Identify which cell holds the provided text, then report its [X, Y] central coordinate. 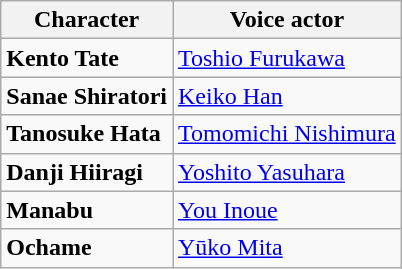
Kento Tate [87, 58]
Danji Hiiragi [87, 172]
Yoshito Yasuhara [286, 172]
Ochame [87, 248]
Manabu [87, 210]
Toshio Furukawa [286, 58]
Sanae Shiratori [87, 96]
Yūko Mita [286, 248]
Tomomichi Nishimura [286, 134]
Tanosuke Hata [87, 134]
You Inoue [286, 210]
Character [87, 20]
Keiko Han [286, 96]
Voice actor [286, 20]
